Return [X, Y] of the center of cell containing provided text 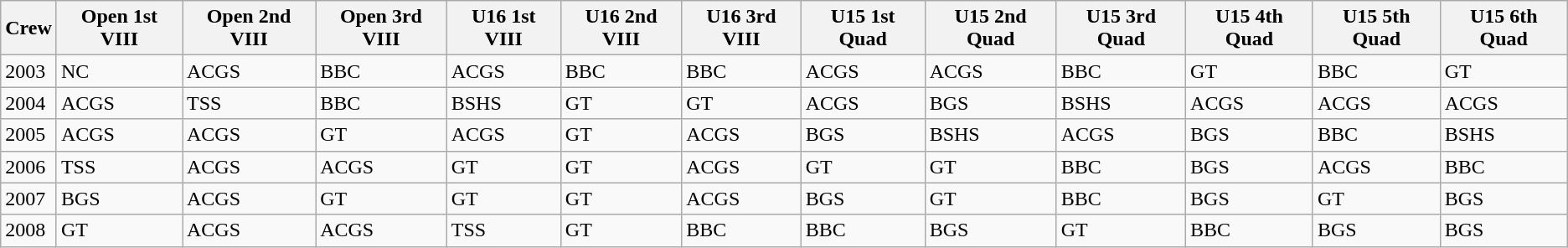
Open 3rd VIII [382, 28]
U15 4th Quad [1250, 28]
2003 [28, 71]
Open 2nd VIII [250, 28]
Crew [28, 28]
NC [119, 71]
U15 3rd Quad [1121, 28]
U15 6th Quad [1504, 28]
U15 5th Quad [1376, 28]
2007 [28, 199]
2004 [28, 103]
2008 [28, 230]
U16 2nd VIII [621, 28]
2005 [28, 135]
U16 3rd VIII [741, 28]
2006 [28, 167]
U16 1st VIII [503, 28]
Open 1st VIII [119, 28]
U15 2nd Quad [990, 28]
U15 1st Quad [863, 28]
